Identify which cell holds the provided text, then report its [X, Y] central coordinate. 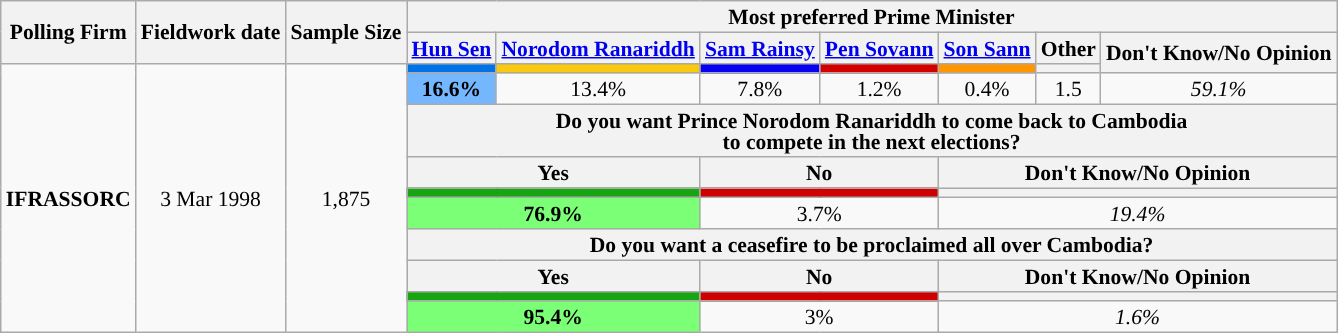
1.5 [1068, 90]
Sam Rainsy [760, 48]
3.7% [820, 214]
Do you want a ceasefire to be proclaimed all over Cambodia? [872, 244]
Norodom Ranariddh [598, 48]
Hun Sen [452, 48]
0.4% [986, 90]
7.8% [760, 90]
95.4% [554, 318]
Fieldwork date [211, 32]
3 Mar 1998 [211, 198]
19.4% [1137, 214]
76.9% [554, 214]
59.1% [1219, 90]
Polling Firm [68, 32]
1.2% [880, 90]
1,875 [346, 198]
3% [820, 318]
16.6% [452, 90]
Most preferred Prime Minister [872, 16]
13.4% [598, 90]
Other [1068, 48]
1.6% [1137, 318]
Son Sann [986, 48]
Pen Sovann [880, 48]
IFRASSORC [68, 198]
Sample Size [346, 32]
Do you want Prince Norodom Ranariddh to come back to Cambodiato compete in the next elections? [872, 131]
